Find where the given text appears and provide that cell's center as [X, Y] coordinate. 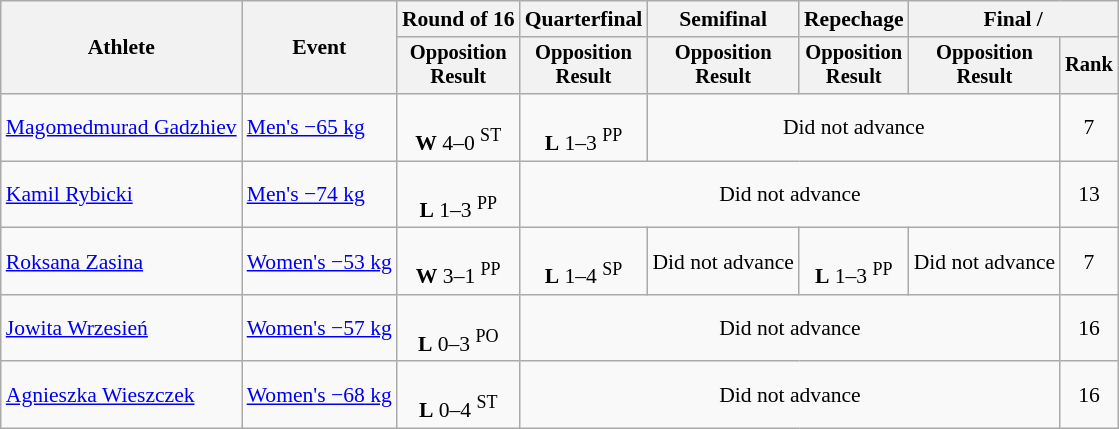
W 4–0 ST [458, 128]
Agnieszka Wieszczek [122, 396]
Repechage [854, 19]
Roksana Zasina [122, 262]
Women's −57 kg [320, 328]
Rank [1089, 66]
Women's −68 kg [320, 396]
Round of 16 [458, 19]
13 [1089, 194]
Semifinal [723, 19]
L 0–4 ST [458, 396]
Jowita Wrzesień [122, 328]
Event [320, 48]
Athlete [122, 48]
Kamil Rybicki [122, 194]
W 3–1 PP [458, 262]
L 0–3 PO [458, 328]
L 1–4 SP [584, 262]
Final / [1014, 19]
Quarterfinal [584, 19]
Men's −65 kg [320, 128]
Men's −74 kg [320, 194]
Magomedmurad Gadzhiev [122, 128]
Women's −53 kg [320, 262]
